Return the (X, Y) coordinate for the center point of the cell that contains the specified text.  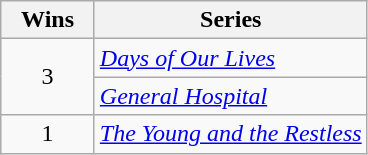
General Hospital (230, 96)
Series (230, 20)
Days of Our Lives (230, 58)
Wins (48, 20)
3 (48, 77)
The Young and the Restless (230, 134)
1 (48, 134)
